Output the [x, y] coordinate of the center of the cell containing the given text.  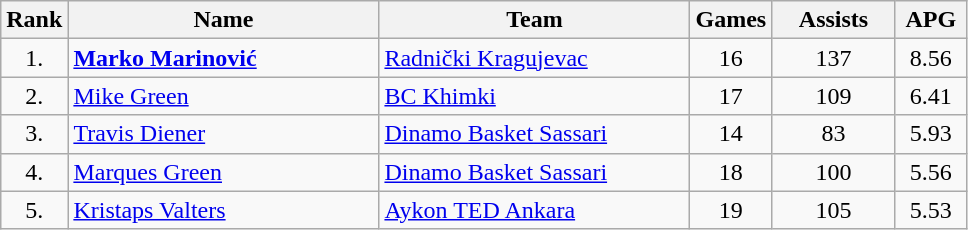
5.93 [930, 134]
5.56 [930, 172]
109 [834, 96]
Name [224, 20]
Travis Diener [224, 134]
3. [34, 134]
Games [731, 20]
Rank [34, 20]
137 [834, 58]
83 [834, 134]
19 [731, 210]
Assists [834, 20]
BC Khimki [534, 96]
16 [731, 58]
Marko Marinović [224, 58]
6.41 [930, 96]
Kristaps Valters [224, 210]
4. [34, 172]
105 [834, 210]
14 [731, 134]
Aykon TED Ankara [534, 210]
5.53 [930, 210]
17 [731, 96]
5. [34, 210]
18 [731, 172]
100 [834, 172]
1. [34, 58]
2. [34, 96]
Mike Green [224, 96]
Radnički Kragujevac [534, 58]
8.56 [930, 58]
Marques Green [224, 172]
Team [534, 20]
APG [930, 20]
